Extract the [x, y] coordinate from the center of the cell holding the provided text.  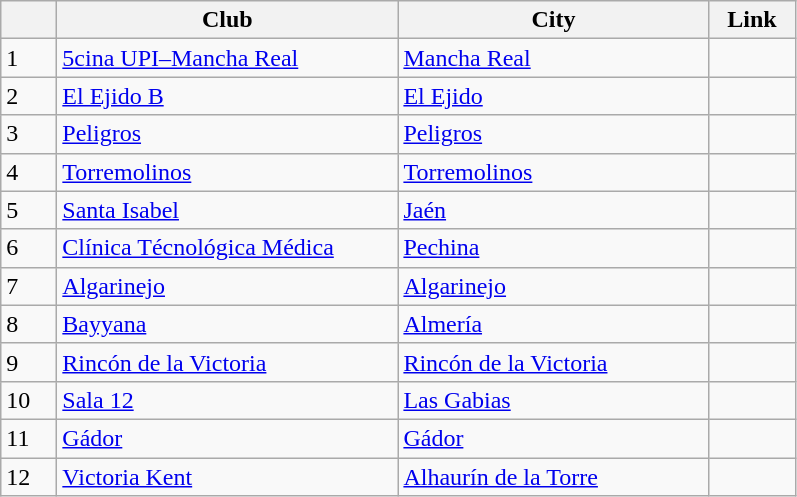
5 [29, 210]
Club [228, 20]
11 [29, 438]
Link [752, 20]
Almería [554, 324]
City [554, 20]
Las Gabias [554, 400]
9 [29, 362]
Mancha Real [554, 58]
Jaén [554, 210]
Sala 12 [228, 400]
3 [29, 134]
8 [29, 324]
4 [29, 172]
Clínica Técnológica Médica [228, 248]
Pechina [554, 248]
2 [29, 96]
Alhaurín de la Torre [554, 477]
El Ejido B [228, 96]
5cina UPI–Mancha Real [228, 58]
Bayyana [228, 324]
10 [29, 400]
6 [29, 248]
1 [29, 58]
Victoria Kent [228, 477]
12 [29, 477]
Santa Isabel [228, 210]
El Ejido [554, 96]
7 [29, 286]
